Provide the (x, y) coordinate of the cell's center where the given text is located.  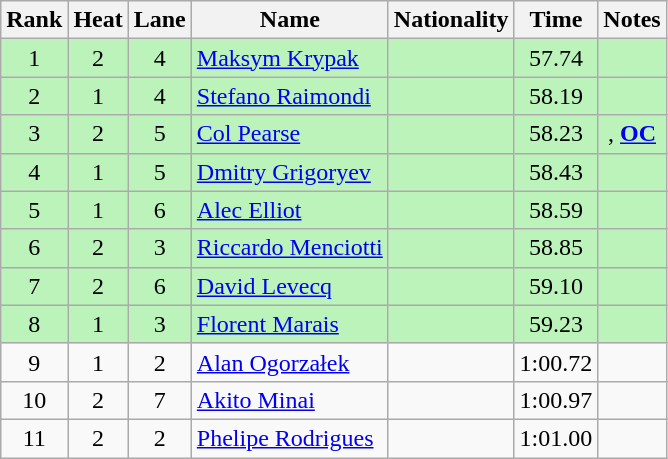
58.19 (556, 96)
58.23 (556, 134)
, OC (632, 134)
Nationality (451, 20)
Akito Minai (290, 400)
Phelipe Rodrigues (290, 438)
David Levecq (290, 286)
Stefano Raimondi (290, 96)
57.74 (556, 58)
58.43 (556, 172)
9 (34, 362)
Col Pearse (290, 134)
Dmitry Grigoryev (290, 172)
1:01.00 (556, 438)
Lane (160, 20)
11 (34, 438)
8 (34, 324)
10 (34, 400)
Time (556, 20)
Name (290, 20)
58.85 (556, 248)
Florent Marais (290, 324)
Rank (34, 20)
59.23 (556, 324)
59.10 (556, 286)
1:00.97 (556, 400)
Alan Ogorzałek (290, 362)
Alec Elliot (290, 210)
Maksym Krypak (290, 58)
1:00.72 (556, 362)
58.59 (556, 210)
Riccardo Menciotti (290, 248)
Heat (98, 20)
Notes (632, 20)
